Search for the cell housing the specified text and yield its [x, y] center coordinate. 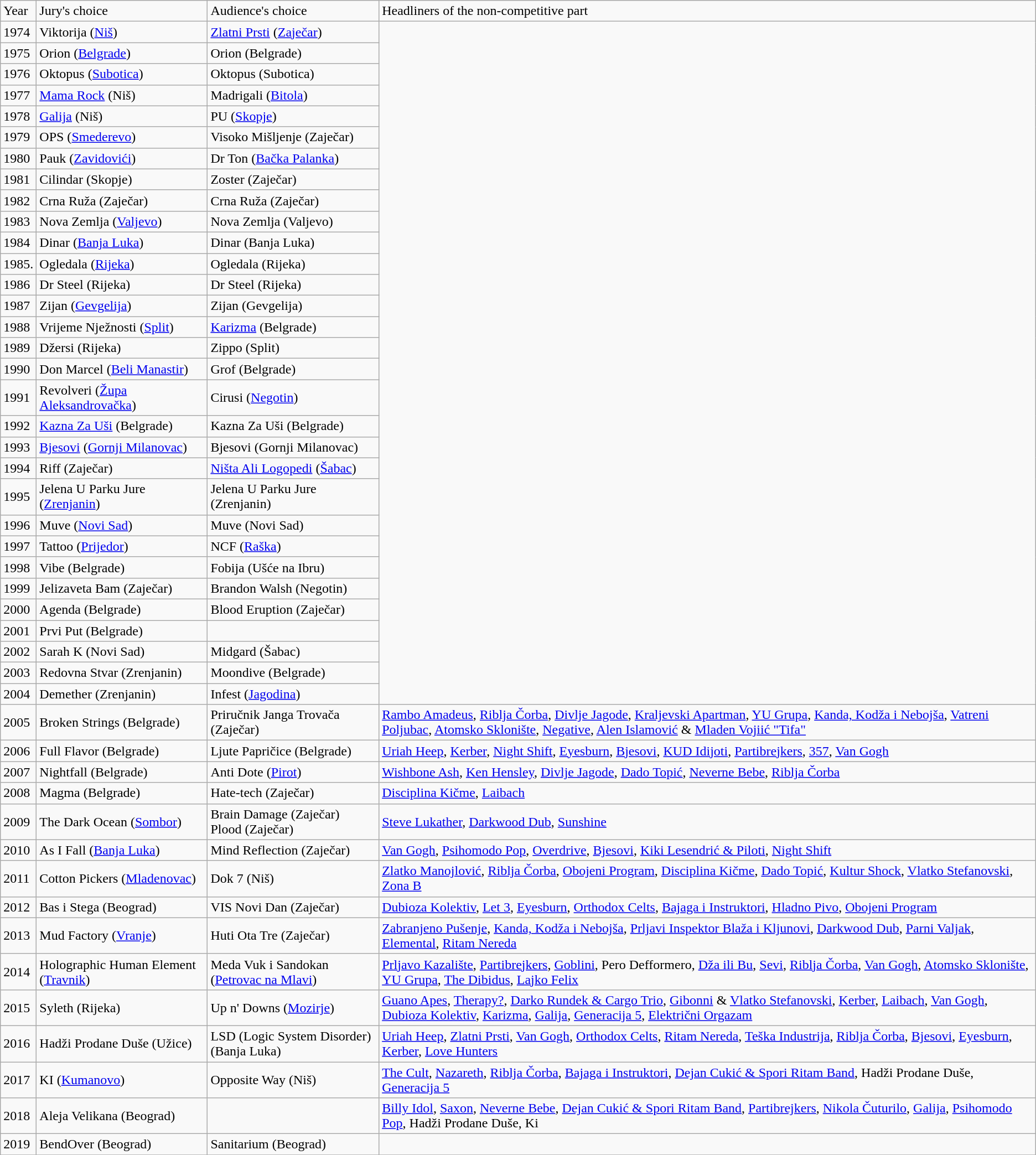
Dr Ton (Bačka Palanka) [293, 158]
VIS Novi Dan (Zaječar) [293, 907]
Cirusi (Negotin) [293, 397]
1997 [19, 546]
The Cult, Nazareth, Riblja Čorba, Bajaga i Instruktori, Dejan Cukić & Spori Ritam Band, Hadži Prodane Duše, Generacija 5 [707, 1079]
2007 [19, 772]
Revolveri (Župa Aleksandrovačka) [122, 397]
Hadži Prodane Duše (Užice) [122, 1044]
Cilindar (Skopje) [122, 179]
Jelizaveta Bam (Zaječar) [122, 588]
Steve Lukather, Darkwood Dub, Sunshine [707, 821]
2002 [19, 652]
Holographic Human Element (Travnik) [122, 972]
2003 [19, 673]
Viktorija (Niš) [122, 32]
Prvi Put (Belgrade) [122, 630]
Full Flavor (Belgrade) [122, 751]
2000 [19, 609]
2018 [19, 1116]
Don Marcel (Beli Manastir) [122, 369]
Ništa Ali Logopedi (Šabac) [293, 468]
Mind Reflection (Zaječar) [293, 850]
2012 [19, 907]
1986 [19, 285]
2013 [19, 935]
2017 [19, 1079]
Demether (Zrenjanin) [122, 694]
Mud Factory (Vranje) [122, 935]
1975 [19, 53]
2014 [19, 972]
Vrijeme Nježnosti (Split) [122, 327]
Magma (Belgrade) [122, 793]
1996 [19, 525]
Brandon Walsh (Negotin) [293, 588]
Redovna Stvar (Zrenjanin) [122, 673]
2004 [19, 694]
Uriah Heep, Zlatni Prsti, Van Gogh, Orthodox Celts, Ritam Nereda, Teška Industrija, Riblja Čorba, Bjesovi, Eyesburn, Kerber, Love Hunters [707, 1044]
2019 [19, 1144]
Cotton Pickers (Mladenovac) [122, 879]
2006 [19, 751]
Opposite Way (Niš) [293, 1079]
Riff (Zaječar) [122, 468]
2015 [19, 1007]
As I Fall (Banja Luka) [122, 850]
Grof (Belgrade) [293, 369]
1976 [19, 74]
1984 [19, 242]
Broken Strings (Belgrade) [122, 723]
LSD (Logic System Disorder) (Banja Luka) [293, 1044]
Jury's choice [122, 11]
2009 [19, 821]
Nightfall (Belgrade) [122, 772]
Priručnik Janga Trovača (Zaječar) [293, 723]
2008 [19, 793]
Karizma (Belgrade) [293, 327]
Zlatni Prsti (Zaječar) [293, 32]
Dubioza Kolektiv, Let 3, Eyesburn, Orthodox Celts, Bajaga i Instruktori, Hladno Pivo, Obojeni Program [707, 907]
Wishbone Ash, Ken Hensley, Divlje Jagode, Dado Topić, Neverne Bebe, Riblja Čorba [707, 772]
1999 [19, 588]
Headliners of the non-competitive part [707, 11]
Fobija (Ušće na Ibru) [293, 567]
Pauk (Zavidovići) [122, 158]
Sanitarium (Beograd) [293, 1144]
OPS (Smederevo) [122, 137]
Aleja Velikana (Beograd) [122, 1116]
1974 [19, 32]
2005 [19, 723]
Madrigali (Bitola) [293, 95]
1995 [19, 497]
Disciplina Kičme, Laibach [707, 793]
Van Gogh, Psihomodo Pop, Overdrive, Bjesovi, Kiki Lesendrić & Piloti, Night Shift [707, 850]
2010 [19, 850]
1994 [19, 468]
1990 [19, 369]
Vibe (Belgrade) [122, 567]
The Dark Ocean (Sombor) [122, 821]
Brain Damage (Zaječar)Plood (Zaječar) [293, 821]
1985. [19, 264]
Mama Rock (Niš) [122, 95]
Visoko Mišljenje (Zaječar) [293, 137]
Tattoo (Prijedor) [122, 546]
Year [19, 11]
PU (Skopje) [293, 116]
1998 [19, 567]
Blood Eruption (Zaječar) [293, 609]
BendOver (Beograd) [122, 1144]
1987 [19, 306]
Zippo (Split) [293, 348]
Bas i Stega (Beograd) [122, 907]
1991 [19, 397]
Billy Idol, Saxon, Neverne Bebe, Dejan Cukić & Spori Ritam Band, Partibrejkers, Nikola Čuturilo, Galija, Psihomodo Pop, Hadži Prodane Duše, Ki [707, 1116]
NCF (Raška) [293, 546]
2016 [19, 1044]
Audience's choice [293, 11]
Zlatko Manojlović, Riblja Čorba, Obojeni Program, Disciplina Kičme, Dado Topić, Kultur Shock, Vlatko Stefanovski, Zona B [707, 879]
Syleth (Rijeka) [122, 1007]
Dok 7 (Niš) [293, 879]
Up n' Downs (Mozirje) [293, 1007]
KI (Kumanovo) [122, 1079]
2011 [19, 879]
Moondive (Belgrade) [293, 673]
1992 [19, 426]
Uriah Heep, Kerber, Night Shift, Eyesburn, Bjesovi, KUD Idijoti, Partibrejkers, 357, Van Gogh [707, 751]
1978 [19, 116]
1988 [19, 327]
Meda Vuk i Sandokan (Petrovac na Mlavi) [293, 972]
1980 [19, 158]
2001 [19, 630]
1993 [19, 447]
Huti Ota Tre (Zaječar) [293, 935]
Ljute Papričice (Belgrade) [293, 751]
Zoster (Zaječar) [293, 179]
Anti Dote (Pirot) [293, 772]
Hate-tech (Zaječar) [293, 793]
Sarah K (Novi Sad) [122, 652]
1979 [19, 137]
Midgard (Šabac) [293, 652]
1981 [19, 179]
Agenda (Belgrade) [122, 609]
1983 [19, 221]
Džersi (Rijeka) [122, 348]
1982 [19, 200]
Infest (Jagodina) [293, 694]
Galija (Niš) [122, 116]
1989 [19, 348]
Zabranjeno Pušenje, Kanda, Kodža i Nebojša, Prljavi Inspektor Blaža i Kljunovi, Darkwood Dub, Parni Valjak, Elemental, Ritam Nereda [707, 935]
1977 [19, 95]
